Scan for the cell matching the given text and deliver its [X, Y] coordinate at center. 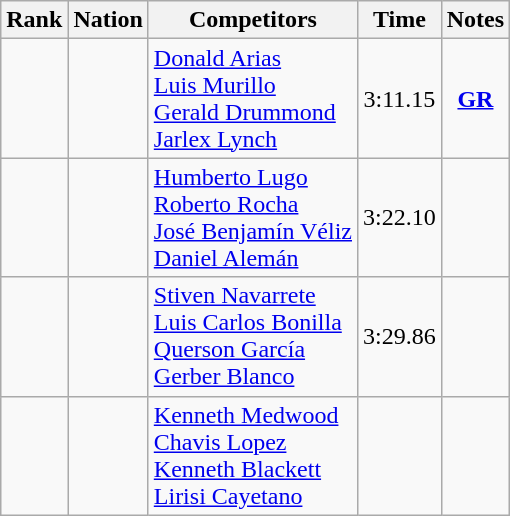
Nation [108, 20]
3:11.15 [400, 98]
Rank [34, 20]
Donald AriasLuis MurilloGerald DrummondJarlex Lynch [252, 98]
GR [475, 98]
Kenneth MedwoodChavis LopezKenneth BlackettLirisi Cayetano [252, 456]
Humberto LugoRoberto RochaJosé Benjamín VélizDaniel Alemán [252, 218]
Competitors [252, 20]
Stiven NavarreteLuis Carlos BonillaQuerson GarcíaGerber Blanco [252, 336]
3:22.10 [400, 218]
3:29.86 [400, 336]
Time [400, 20]
Notes [475, 20]
